Find where the given text appears and provide that cell's center as (x, y) coordinate. 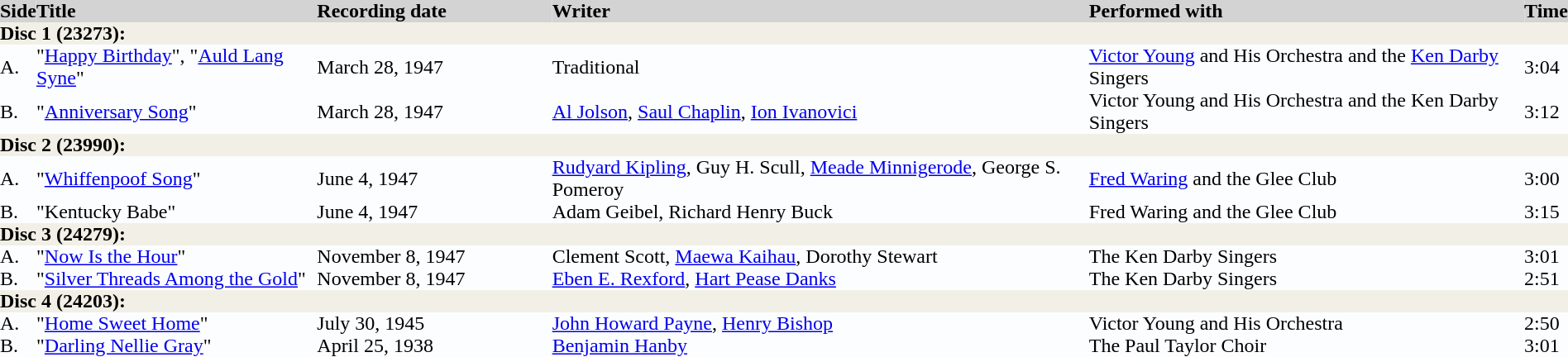
3:15 (1546, 212)
2:51 (1546, 279)
"Now Is the Hour" (177, 256)
Adam Geibel, Richard Henry Buck (820, 212)
"Darling Nellie Gray" (177, 345)
Al Jolson, Saul Chaplin, Ion Ivanovici (820, 112)
The Paul Taylor Choir (1307, 345)
Rudyard Kipling, Guy H. Scull, Meade Minnigerode, George S. Pomeroy (820, 178)
"Anniversary Song" (177, 112)
3:12 (1546, 112)
April 25, 1938 (434, 345)
July 30, 1945 (434, 324)
Benjamin Hanby (820, 345)
"Happy Birthday", "Auld Lang Syne" (177, 67)
Writer (820, 12)
Disc 2 (23990): (784, 145)
Performed with (1307, 12)
Victor Young and His Orchestra (1307, 324)
2:50 (1546, 324)
Recording date (434, 12)
Traditional (820, 67)
"Home Sweet Home" (177, 324)
Time (1546, 12)
3:04 (1546, 67)
Title (177, 12)
"Kentucky Babe" (177, 212)
3:00 (1546, 178)
Clement Scott, Maewa Kaihau, Dorothy Stewart (820, 256)
Disc 4 (24203): (784, 301)
Disc 3 (24279): (784, 235)
"Silver Threads Among the Gold" (177, 279)
Disc 1 (23273): (784, 33)
Side (18, 12)
"Whiffenpoof Song" (177, 178)
Eben E. Rexford, Hart Pease Danks (820, 279)
John Howard Payne, Henry Bishop (820, 324)
